Output the (X, Y) coordinate of the center of the cell containing the given text.  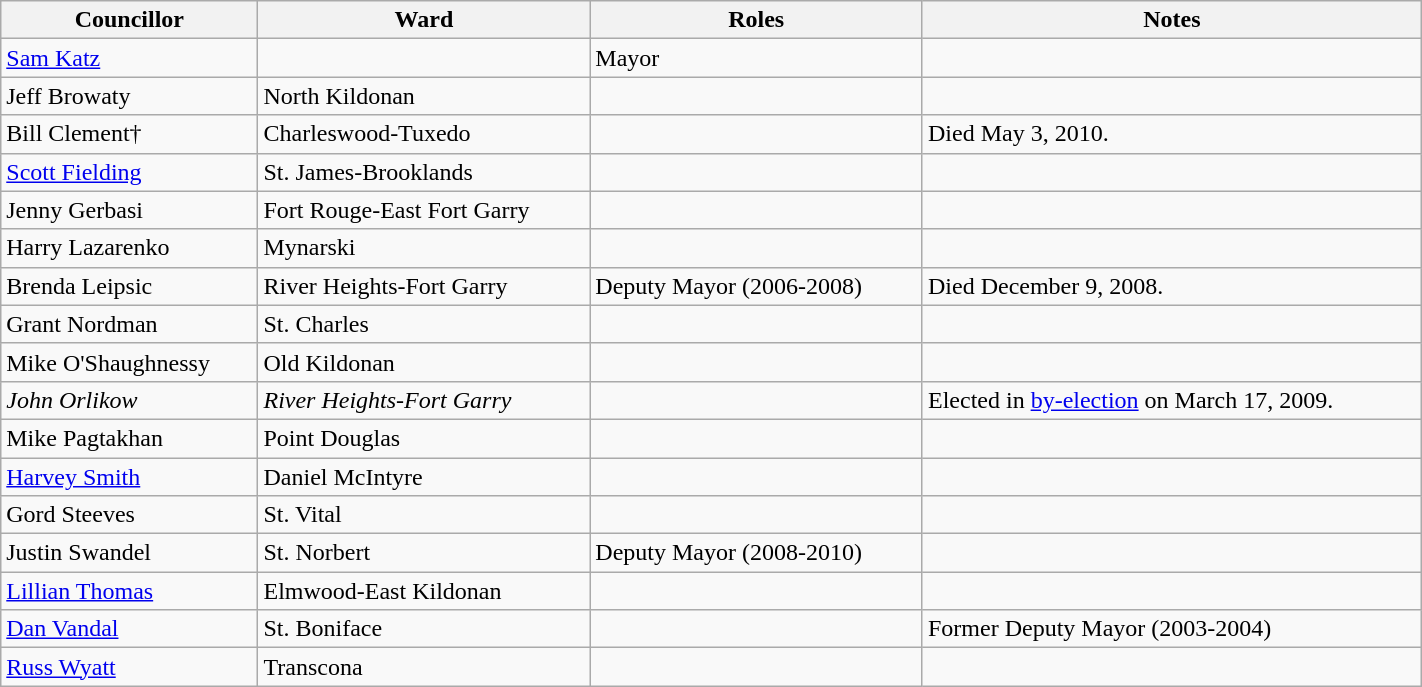
Deputy Mayor (2008-2010) (756, 553)
John Orlikow (130, 400)
Elected in by-election on March 17, 2009. (1172, 400)
Grant Nordman (130, 324)
St. Vital (424, 515)
Elmwood-East Kildonan (424, 591)
Charleswood-Tuxedo (424, 134)
St. Charles (424, 324)
Gord Steeves (130, 515)
Died December 9, 2008. (1172, 286)
Roles (756, 20)
Councillor (130, 20)
Transcona (424, 667)
Bill Clement† (130, 134)
Died May 3, 2010. (1172, 134)
Point Douglas (424, 438)
Fort Rouge-East Fort Garry (424, 210)
Harvey Smith (130, 477)
Notes (1172, 20)
Deputy Mayor (2006-2008) (756, 286)
St. Boniface (424, 629)
Justin Swandel (130, 553)
Mike O'Shaughnessy (130, 362)
Ward (424, 20)
Sam Katz (130, 58)
Old Kildonan (424, 362)
Scott Fielding (130, 172)
Mike Pagtakhan (130, 438)
Mynarski (424, 248)
North Kildonan (424, 96)
St. James-Brooklands (424, 172)
Lillian Thomas (130, 591)
St. Norbert (424, 553)
Harry Lazarenko (130, 248)
Jeff Browaty (130, 96)
Former Deputy Mayor (2003-2004) (1172, 629)
Dan Vandal (130, 629)
Mayor (756, 58)
Daniel McIntyre (424, 477)
Jenny Gerbasi (130, 210)
Russ Wyatt (130, 667)
Brenda Leipsic (130, 286)
